Determine the (x, y) coordinate at the center of the cell enclosing the given text.  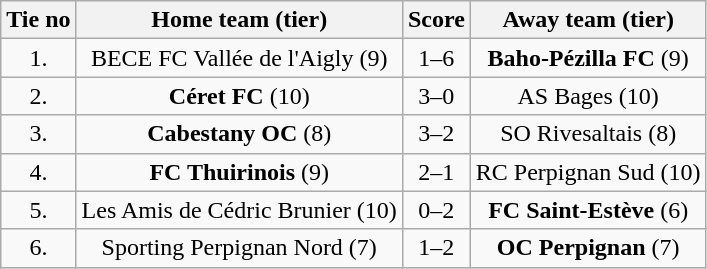
SO Rivesaltais (8) (588, 134)
3. (38, 134)
Away team (tier) (588, 20)
3–0 (436, 96)
1–6 (436, 58)
FC Thuirinois (9) (239, 172)
AS Bages (10) (588, 96)
FC Saint-Estève (6) (588, 210)
2. (38, 96)
6. (38, 248)
Céret FC (10) (239, 96)
Les Amis de Cédric Brunier (10) (239, 210)
Sporting Perpignan Nord (7) (239, 248)
0–2 (436, 210)
5. (38, 210)
Cabestany OC (8) (239, 134)
3–2 (436, 134)
1. (38, 58)
2–1 (436, 172)
RC Perpignan Sud (10) (588, 172)
1–2 (436, 248)
Score (436, 20)
Home team (tier) (239, 20)
BECE FC Vallée de l'Aigly (9) (239, 58)
4. (38, 172)
Tie no (38, 20)
Baho-Pézilla FC (9) (588, 58)
OC Perpignan (7) (588, 248)
